For the text-containing cell, return its midpoint in (x, y) coordinate format. 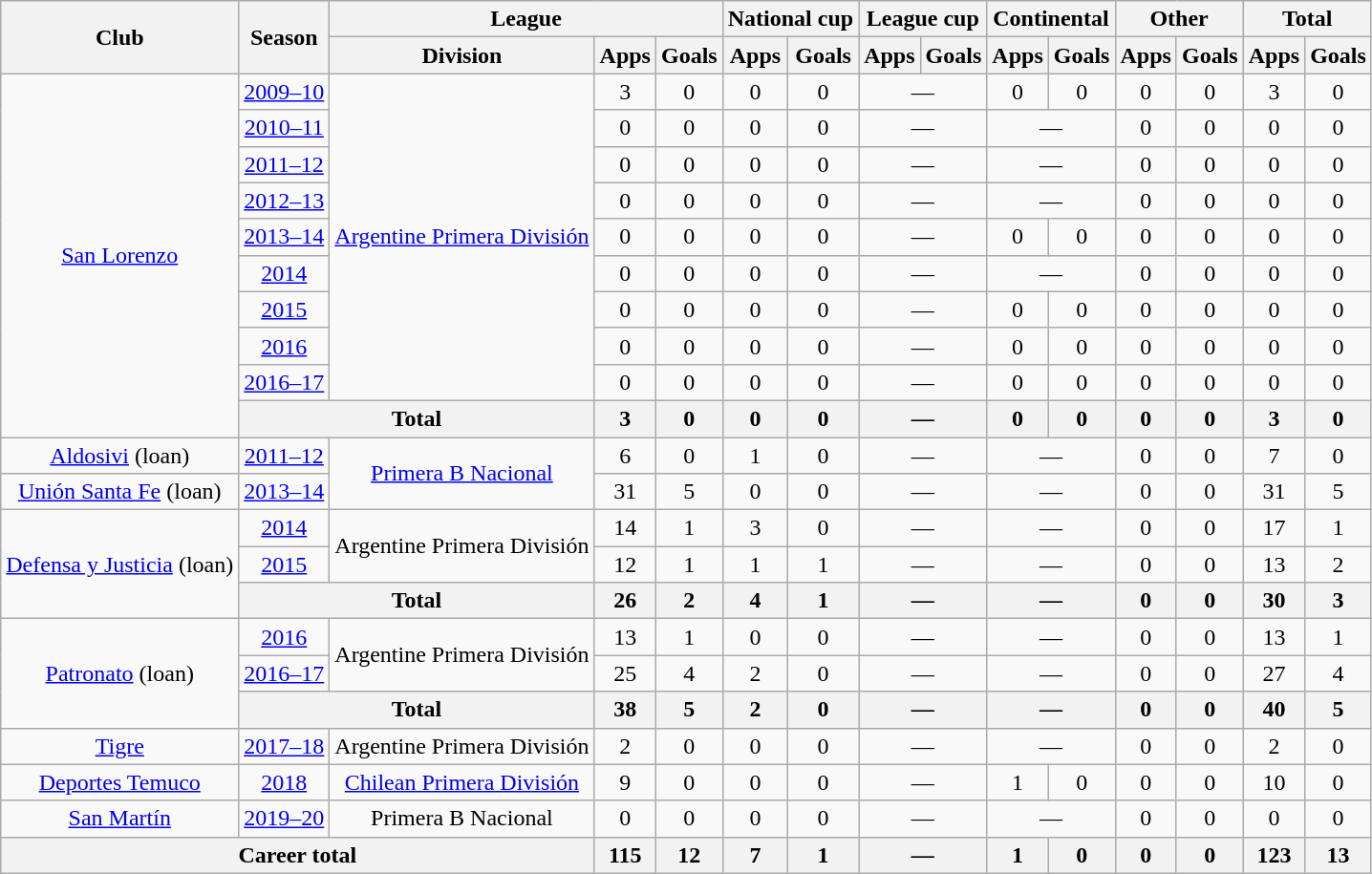
San Lorenzo (120, 256)
115 (625, 855)
Aldosivi (loan) (120, 456)
Tigre (120, 746)
San Martín (120, 819)
Deportes Temuco (120, 782)
38 (625, 710)
Defensa y Justicia (loan) (120, 565)
Chilean Primera División (462, 782)
40 (1274, 710)
2018 (285, 782)
Season (285, 37)
Career total (298, 855)
2009–10 (285, 92)
14 (625, 528)
League cup (923, 19)
27 (1274, 673)
2019–20 (285, 819)
6 (625, 456)
Patronato (loan) (120, 673)
2017–18 (285, 746)
17 (1274, 528)
National cup (790, 19)
30 (1274, 601)
2010–11 (285, 128)
Continental (1051, 19)
League (525, 19)
25 (625, 673)
2012–13 (285, 201)
Division (462, 55)
123 (1274, 855)
26 (625, 601)
9 (625, 782)
Unión Santa Fe (loan) (120, 492)
10 (1274, 782)
Other (1179, 19)
Club (120, 37)
